Find where the given text appears and provide that cell's center as (x, y) coordinate. 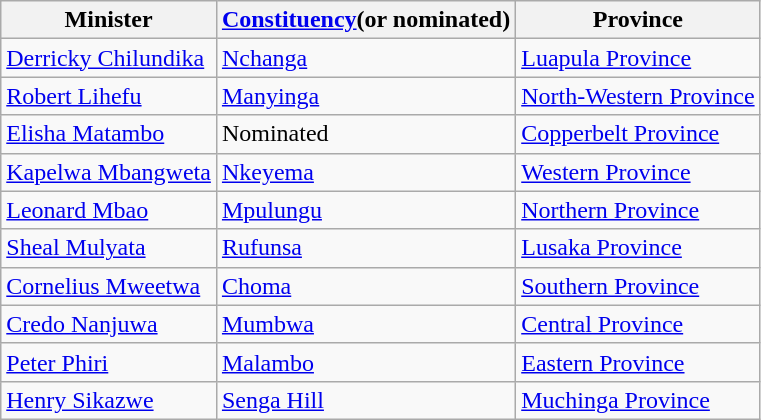
Choma (366, 286)
Senga Hill (366, 400)
North-Western Province (638, 96)
Constituency(or nominated) (366, 20)
Central Province (638, 324)
Cornelius Mweetwa (109, 286)
Luapula Province (638, 58)
Kapelwa Mbangweta (109, 172)
Nchanga (366, 58)
Mpulungu (366, 210)
Muchinga Province (638, 400)
Peter Phiri (109, 362)
Rufunsa (366, 248)
Elisha Matambo (109, 134)
Copperbelt Province (638, 134)
Manyinga (366, 96)
Northern Province (638, 210)
Lusaka Province (638, 248)
Minister (109, 20)
Nominated (366, 134)
Derricky Chilundika (109, 58)
Robert Lihefu (109, 96)
Nkeyema (366, 172)
Eastern Province (638, 362)
Henry Sikazwe (109, 400)
Malambo (366, 362)
Credo Nanjuwa (109, 324)
Southern Province (638, 286)
Sheal Mulyata (109, 248)
Western Province (638, 172)
Mumbwa (366, 324)
Leonard Mbao (109, 210)
Province (638, 20)
